For the text-containing cell, return its midpoint in [x, y] coordinate format. 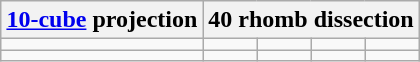
40 rhomb dissection [311, 20]
10-cube projection [102, 20]
